Return the (X, Y) coordinate for the center point of the cell that contains the specified text.  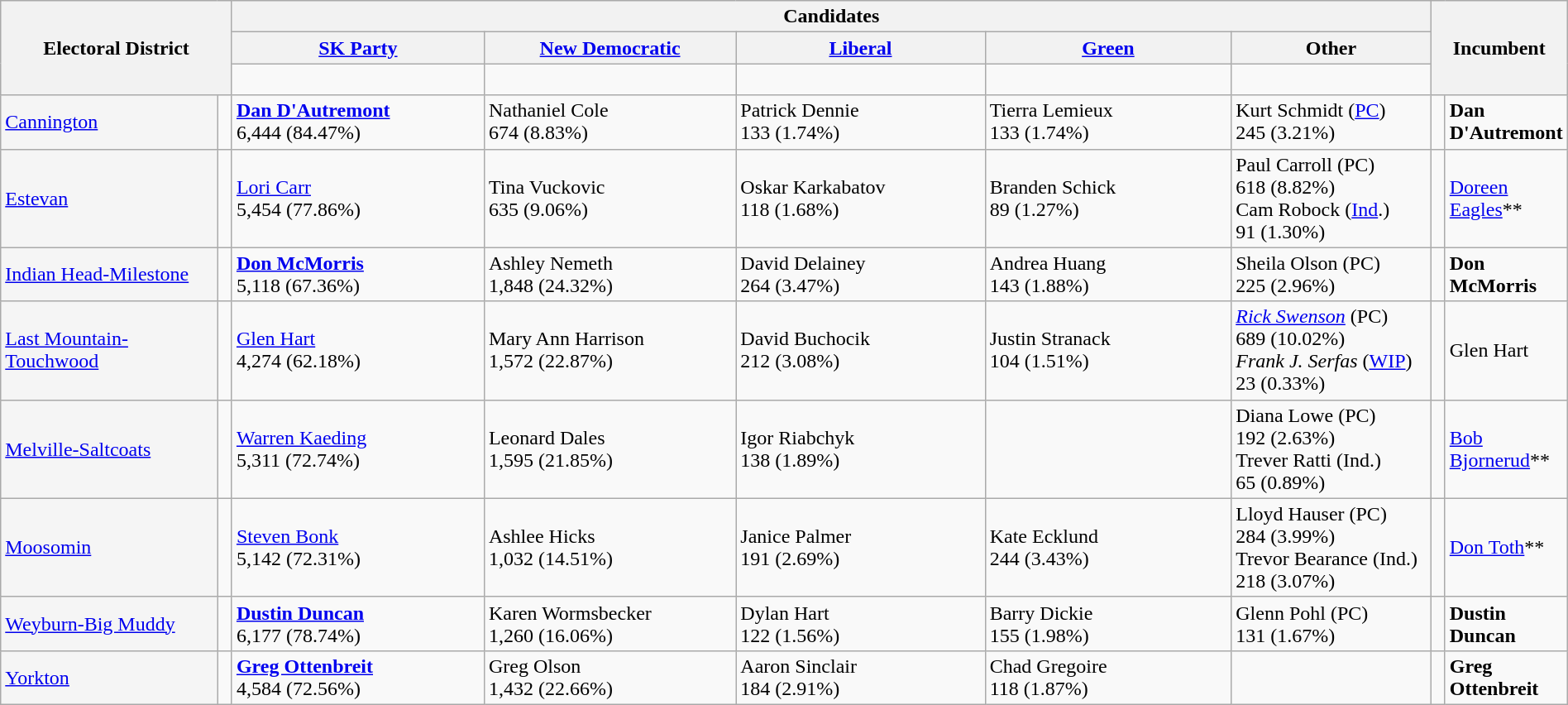
Don McMorris5,118 (67.36%) (357, 275)
Candidates (831, 17)
Dan D'Autremont6,444 (84.47%) (357, 122)
Kurt Schmidt (PC)245 (3.21%) (1331, 122)
Last Mountain-Touchwood (109, 351)
Warren Kaeding5,311 (72.74%) (357, 448)
Liberal (860, 48)
Andrea Huang143 (1.88%) (1108, 275)
Greg Ottenbreit4,584 (72.56%) (357, 677)
Dan D'Autremont (1506, 122)
Other (1331, 48)
Melville-Saltcoats (109, 448)
Greg Ottenbreit (1506, 677)
Greg Olson1,432 (22.66%) (610, 677)
Lori Carr5,454 (77.86%) (357, 199)
Glen Hart (1506, 351)
New Democratic (610, 48)
Indian Head-Milestone (109, 275)
Justin Stranack104 (1.51%) (1108, 351)
Steven Bonk5,142 (72.31%) (357, 548)
Nathaniel Cole674 (8.83%) (610, 122)
Lloyd Hauser (PC)284 (3.99%)Trevor Bearance (Ind.)218 (3.07%) (1331, 548)
Incumbent (1499, 48)
Don McMorris (1506, 275)
Tina Vuckovic635 (9.06%) (610, 199)
SK Party (357, 48)
Cannington (109, 122)
Ashlee Hicks1,032 (14.51%) (610, 548)
David Buchocik212 (3.08%) (860, 351)
Diana Lowe (PC)192 (2.63%)Trever Ratti (Ind.)65 (0.89%) (1331, 448)
Bob Bjornerud** (1506, 448)
Dustin Duncan (1506, 624)
Don Toth** (1506, 548)
Kate Ecklund244 (3.43%) (1108, 548)
Tierra Lemieux133 (1.74%) (1108, 122)
Sheila Olson (PC)225 (2.96%) (1331, 275)
Electoral District (117, 48)
Mary Ann Harrison1,572 (22.87%) (610, 351)
Igor Riabchyk138 (1.89%) (860, 448)
Green (1108, 48)
Aaron Sinclair184 (2.91%) (860, 677)
Rick Swenson (PC)689 (10.02%)Frank J. Serfas (WIP)23 (0.33%) (1331, 351)
Janice Palmer191 (2.69%) (860, 548)
Oskar Karkabatov118 (1.68%) (860, 199)
Glen Hart4,274 (62.18%) (357, 351)
Dylan Hart122 (1.56%) (860, 624)
Doreen Eagles** (1506, 199)
Karen Wormsbecker1,260 (16.06%) (610, 624)
Dustin Duncan6,177 (78.74%) (357, 624)
Estevan (109, 199)
David Delainey264 (3.47%) (860, 275)
Ashley Nemeth1,848 (24.32%) (610, 275)
Yorkton (109, 677)
Moosomin (109, 548)
Patrick Dennie133 (1.74%) (860, 122)
Leonard Dales1,595 (21.85%) (610, 448)
Barry Dickie155 (1.98%) (1108, 624)
Weyburn-Big Muddy (109, 624)
Paul Carroll (PC)618 (8.82%)Cam Robock (Ind.)91 (1.30%) (1331, 199)
Glenn Pohl (PC)131 (1.67%) (1331, 624)
Branden Schick89 (1.27%) (1108, 199)
Chad Gregoire118 (1.87%) (1108, 677)
